Return [x, y] of the center of cell containing provided text 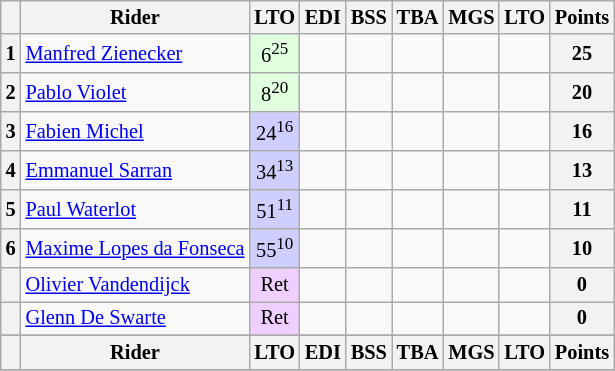
5 [11, 210]
5510 [274, 248]
3 [11, 132]
1 [11, 54]
16 [582, 132]
10 [582, 248]
3413 [274, 170]
820 [274, 92]
11 [582, 210]
5111 [274, 210]
Fabien Michel [136, 132]
2416 [274, 132]
Maxime Lopes da Fonseca [136, 248]
6 [11, 248]
25 [582, 54]
4 [11, 170]
625 [274, 54]
Emmanuel Sarran [136, 170]
2 [11, 92]
13 [582, 170]
20 [582, 92]
Pablo Violet [136, 92]
Olivier Vandendijck [136, 285]
Paul Waterlot [136, 210]
Manfred Zienecker [136, 54]
Glenn De Swarte [136, 318]
